Capture the cell that displays the provided text and extract its (X, Y) central coordinate. 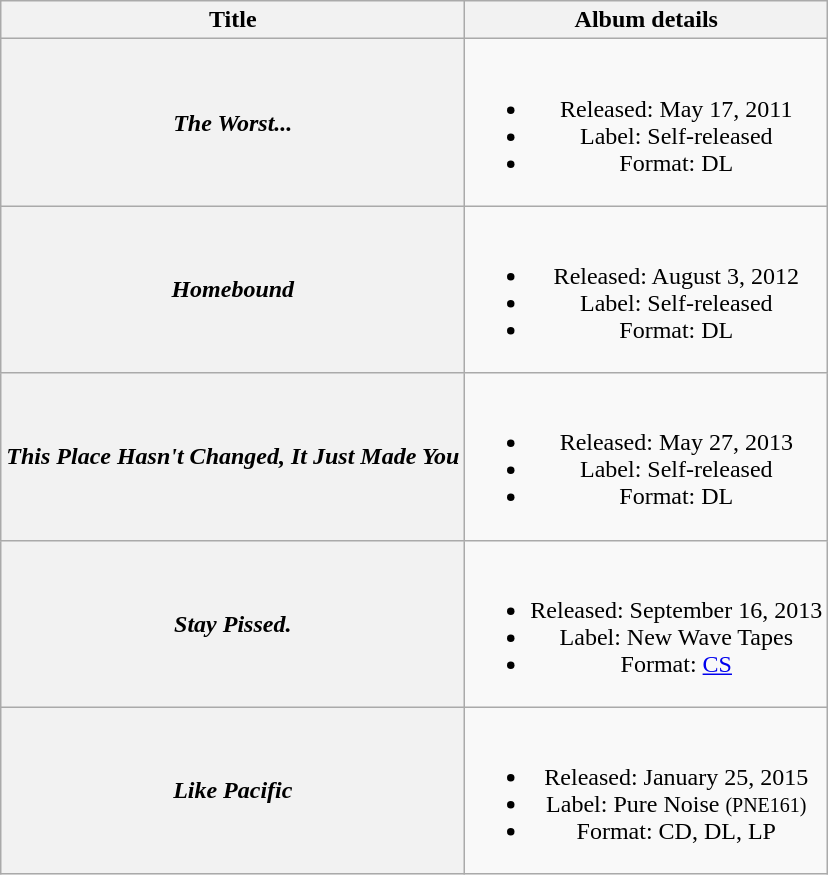
Homebound (233, 290)
Like Pacific (233, 790)
Released: September 16, 2013Label: New Wave TapesFormat: CS (646, 624)
This Place Hasn't Changed, It Just Made You (233, 456)
The Worst... (233, 122)
Stay Pissed. (233, 624)
Released: January 25, 2015Label: Pure Noise (PNE161)Format: CD, DL, LP (646, 790)
Title (233, 20)
Album details (646, 20)
Released: May 17, 2011Label: Self-releasedFormat: DL (646, 122)
Released: August 3, 2012Label: Self-releasedFormat: DL (646, 290)
Released: May 27, 2013Label: Self-releasedFormat: DL (646, 456)
